Provide the [x, y] coordinate of the cell's center where the given text is located.  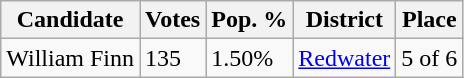
135 [173, 58]
1.50% [250, 58]
William Finn [70, 58]
Votes [173, 20]
Redwater [344, 58]
5 of 6 [430, 58]
Candidate [70, 20]
District [344, 20]
Place [430, 20]
Pop. % [250, 20]
